Return the [x, y] coordinate for the center point of the cell that contains the specified text.  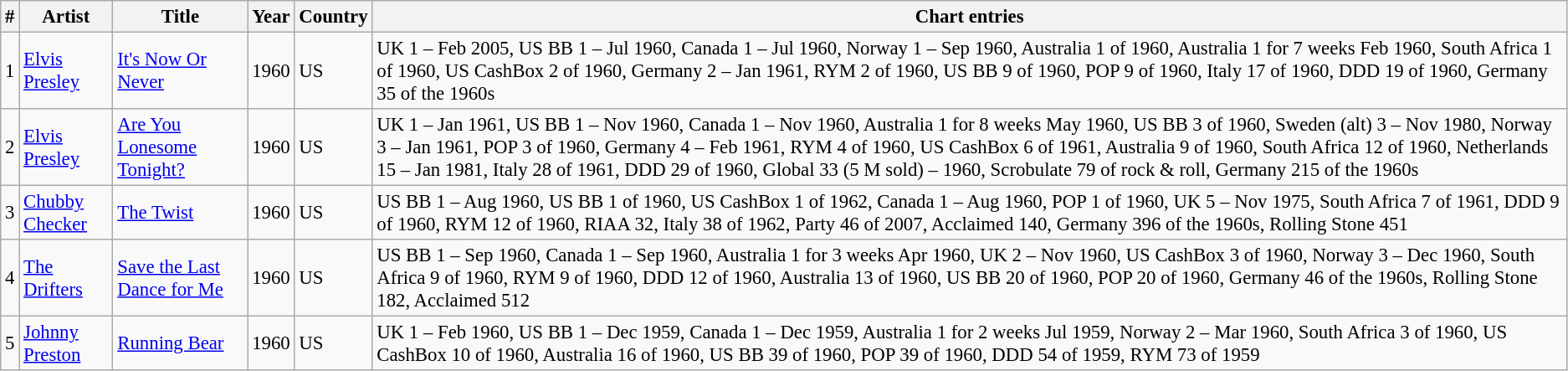
# [10, 17]
The Drifters [66, 278]
4 [10, 278]
Year [271, 17]
The Twist [181, 213]
3 [10, 213]
5 [10, 343]
Save the Last Dance for Me [181, 278]
Running Bear [181, 343]
Artist [66, 17]
Are You Lonesome Tonight? [181, 147]
It's Now Or Never [181, 71]
Johnny Preston [66, 343]
Country [333, 17]
2 [10, 147]
Title [181, 17]
Chubby Checker [66, 213]
1 [10, 71]
Chart entries [970, 17]
